Detect which cell encompasses the target text, then output its [x, y] center coordinate. 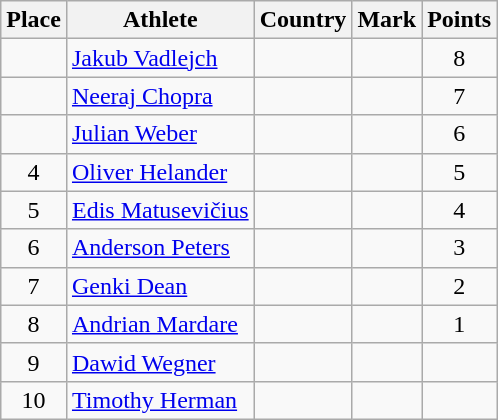
Points [460, 20]
Jakub Vadlejch [160, 58]
9 [34, 362]
Place [34, 20]
3 [460, 248]
Anderson Peters [160, 248]
Oliver Helander [160, 172]
Andrian Mardare [160, 324]
Country [303, 20]
Genki Dean [160, 286]
Mark [387, 20]
2 [460, 286]
Timothy Herman [160, 400]
Neeraj Chopra [160, 96]
10 [34, 400]
Athlete [160, 20]
1 [460, 324]
Julian Weber [160, 134]
Dawid Wegner [160, 362]
Edis Matusevičius [160, 210]
